Return (x, y) of the center of cell containing provided text 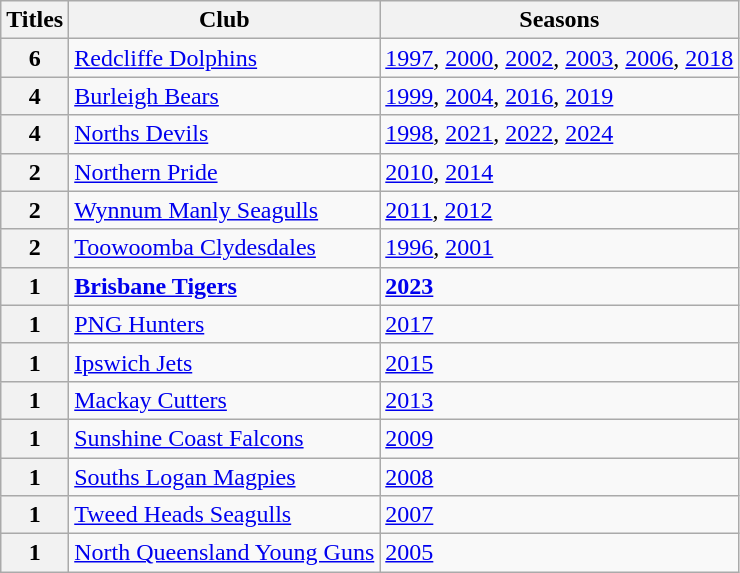
Toowoomba Clydesdales (224, 248)
Club (224, 20)
2011, 2012 (560, 210)
2017 (560, 324)
Titles (35, 20)
2008 (560, 477)
2015 (560, 362)
2007 (560, 515)
Tweed Heads Seagulls (224, 515)
Brisbane Tigers (224, 286)
Burleigh Bears (224, 96)
1999, 2004, 2016, 2019 (560, 96)
Sunshine Coast Falcons (224, 438)
2005 (560, 553)
2013 (560, 400)
2009 (560, 438)
2010, 2014 (560, 172)
Norths Devils (224, 134)
Redcliffe Dolphins (224, 58)
1997, 2000, 2002, 2003, 2006, 2018 (560, 58)
Wynnum Manly Seagulls (224, 210)
Northern Pride (224, 172)
PNG Hunters (224, 324)
6 (35, 58)
1998, 2021, 2022, 2024 (560, 134)
North Queensland Young Guns (224, 553)
Souths Logan Magpies (224, 477)
2023 (560, 286)
Mackay Cutters (224, 400)
Seasons (560, 20)
1996, 2001 (560, 248)
Ipswich Jets (224, 362)
